Detect which cell encompasses the target text, then output its [x, y] center coordinate. 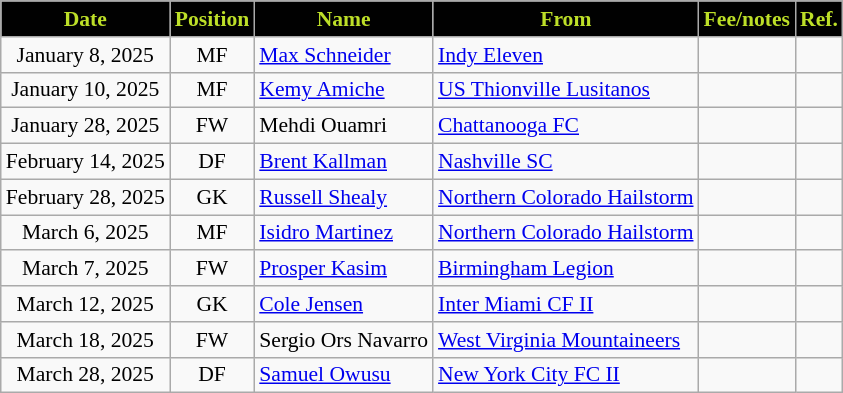
March 18, 2025 [86, 340]
January 8, 2025 [86, 55]
Nashville SC [566, 162]
Prosper Kasim [344, 269]
Fee/notes [747, 19]
Mehdi Ouamri [344, 126]
Ref. [819, 19]
New York City FC II [566, 375]
March 7, 2025 [86, 269]
January 10, 2025 [86, 90]
Samuel Owusu [344, 375]
Birmingham Legion [566, 269]
Inter Miami CF II [566, 304]
Sergio Ors Navarro [344, 340]
Name [344, 19]
Max Schneider [344, 55]
January 28, 2025 [86, 126]
Kemy Amiche [344, 90]
Indy Eleven [566, 55]
Brent Kallman [344, 162]
From [566, 19]
US Thionville Lusitanos [566, 90]
Cole Jensen [344, 304]
Date [86, 19]
March 12, 2025 [86, 304]
March 6, 2025 [86, 233]
February 14, 2025 [86, 162]
Position [212, 19]
February 28, 2025 [86, 197]
Russell Shealy [344, 197]
Isidro Martinez [344, 233]
March 28, 2025 [86, 375]
Chattanooga FC [566, 126]
West Virginia Mountaineers [566, 340]
